Determine the (x, y) coordinate at the center of the cell enclosing the given text.  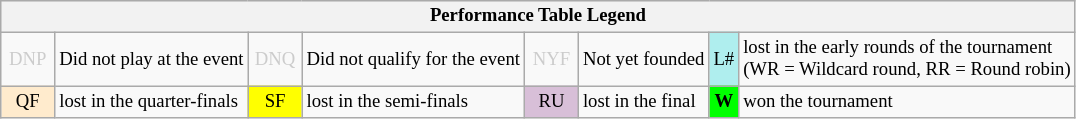
DNP (28, 60)
RU (551, 102)
Did not qualify for the event (413, 60)
QF (28, 102)
W (724, 102)
NYF (551, 60)
lost in the early rounds of the tournament(WR = Wildcard round, RR = Round robin) (907, 60)
Performance Table Legend (538, 16)
Did not play at the event (152, 60)
lost in the final (643, 102)
L# (724, 60)
won the tournament (907, 102)
lost in the semi-finals (413, 102)
SF (275, 102)
Not yet founded (643, 60)
lost in the quarter-finals (152, 102)
DNQ (275, 60)
